Identify which cell holds the provided text, then report its [x, y] central coordinate. 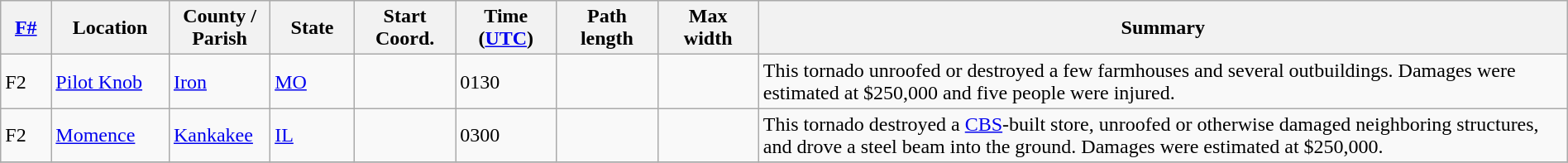
Momence [111, 136]
MO [313, 81]
State [313, 28]
This tornado unroofed or destroyed a few farmhouses and several outbuildings. Damages were estimated at $250,000 and five people were injured. [1163, 81]
County / Parish [219, 28]
Iron [219, 81]
Max width [708, 28]
Start Coord. [404, 28]
Summary [1163, 28]
Path length [607, 28]
Pilot Knob [111, 81]
0300 [506, 136]
Kankakee [219, 136]
Location [111, 28]
Time (UTC) [506, 28]
F# [26, 28]
IL [313, 136]
0130 [506, 81]
